Capture the cell that displays the provided text and extract its (X, Y) central coordinate. 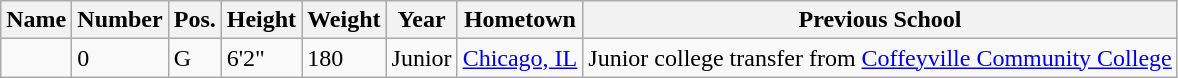
180 (344, 58)
Number (120, 20)
0 (120, 58)
Junior (422, 58)
Pos. (194, 20)
Weight (344, 20)
Name (36, 20)
Hometown (520, 20)
6'2" (261, 58)
G (194, 58)
Year (422, 20)
Chicago, IL (520, 58)
Height (261, 20)
Previous School (880, 20)
Junior college transfer from Coffeyville Community College (880, 58)
